Output the (X, Y) coordinate of the center of the cell containing the given text.  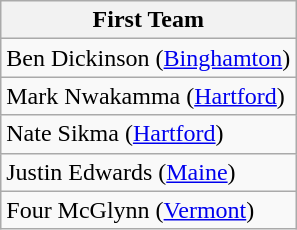
Ben Dickinson (Binghamton) (148, 58)
Four McGlynn (Vermont) (148, 210)
First Team (148, 20)
Justin Edwards (Maine) (148, 172)
Nate Sikma (Hartford) (148, 134)
Mark Nwakamma (Hartford) (148, 96)
